Capture the cell that displays the provided text and extract its (x, y) central coordinate. 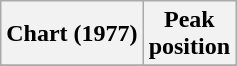
Peakposition (189, 34)
Chart (1977) (72, 34)
